Locate the cell with the specified text and output its (X, Y) center coordinate. 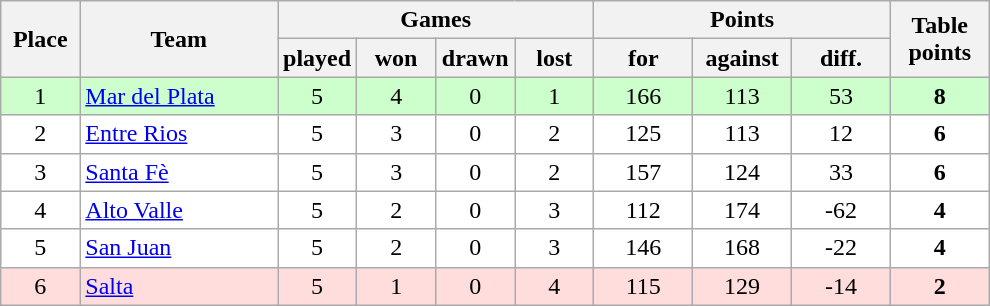
Points (742, 20)
against (742, 58)
Place (40, 39)
for (644, 58)
Alto Valle (179, 210)
won (396, 58)
-22 (842, 248)
53 (842, 96)
lost (554, 58)
Team (179, 39)
Games (436, 20)
diff. (842, 58)
8 (940, 96)
Entre Rios (179, 134)
-14 (842, 286)
drawn (476, 58)
played (318, 58)
146 (644, 248)
33 (842, 172)
125 (644, 134)
San Juan (179, 248)
157 (644, 172)
12 (842, 134)
115 (644, 286)
Santa Fè (179, 172)
112 (644, 210)
-62 (842, 210)
Tablepoints (940, 39)
168 (742, 248)
124 (742, 172)
166 (644, 96)
129 (742, 286)
174 (742, 210)
Mar del Plata (179, 96)
Salta (179, 286)
